Identify which cell holds the provided text, then report its (x, y) central coordinate. 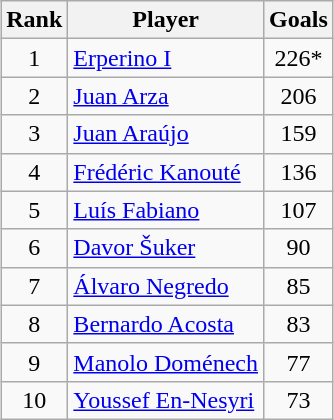
136 (299, 172)
Frédéric Kanouté (166, 172)
77 (299, 362)
Manolo Doménech (166, 362)
226* (299, 58)
10 (34, 400)
5 (34, 210)
Juan Araújo (166, 134)
Rank (34, 20)
Goals (299, 20)
107 (299, 210)
Youssef En-Nesyri (166, 400)
Player (166, 20)
4 (34, 172)
Juan Arza (166, 96)
73 (299, 400)
9 (34, 362)
85 (299, 286)
Davor Šuker (166, 248)
206 (299, 96)
Álvaro Negredo (166, 286)
3 (34, 134)
1 (34, 58)
159 (299, 134)
8 (34, 324)
Luís Fabiano (166, 210)
2 (34, 96)
90 (299, 248)
6 (34, 248)
83 (299, 324)
Erperino I (166, 58)
7 (34, 286)
Bernardo Acosta (166, 324)
